Pinpoint the cell where the given text exists, returning its (x, y) midpoint coordinate. 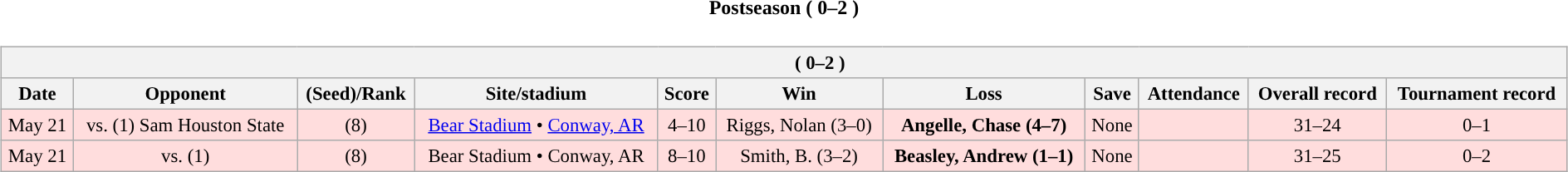
Tournament record (1477, 94)
31–25 (1317, 156)
( 0–2 ) (784, 62)
0–1 (1477, 125)
Smith, B. (3–2) (799, 156)
Angelle, Chase (4–7) (983, 125)
Loss (983, 94)
Save (1113, 94)
Overall record (1317, 94)
Opponent (186, 94)
8–10 (687, 156)
4–10 (687, 125)
Score (687, 94)
Site/stadium (537, 94)
0–2 (1477, 156)
Win (799, 94)
vs. (1) Sam Houston State (186, 125)
Attendance (1193, 94)
31–24 (1317, 125)
Beasley, Andrew (1–1) (983, 156)
vs. (1) (186, 156)
(Seed)/Rank (355, 94)
Riggs, Nolan (3–0) (799, 125)
Date (37, 94)
